Return the [x, y] coordinate for the center point of the cell that contains the specified text.  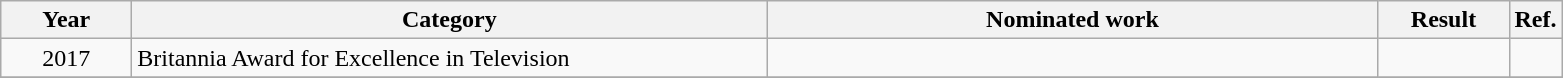
Ref. [1536, 20]
2017 [66, 58]
Year [66, 20]
Result [1444, 20]
Britannia Award for Excellence in Television [450, 58]
Category [450, 20]
Nominated work [1072, 20]
